From the cell containing the given text, extract its center point as [X, Y] coordinate. 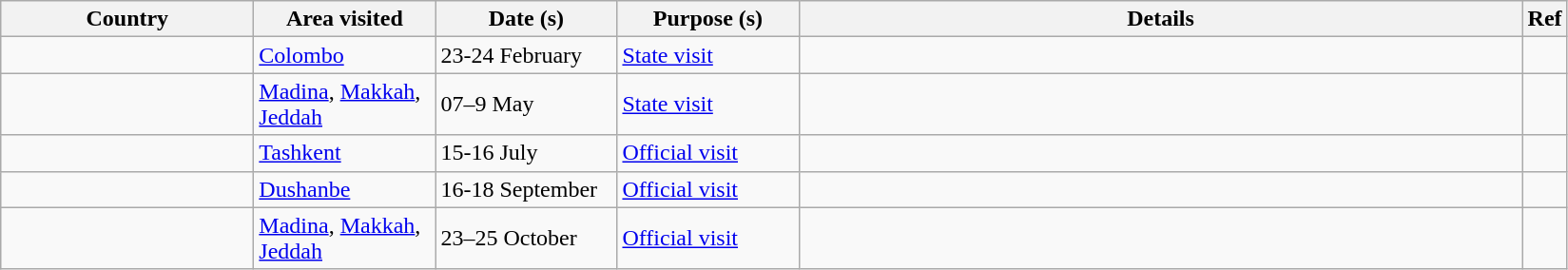
Tashkent [344, 153]
Purpose (s) [707, 19]
23–25 October [527, 238]
Dushanbe [344, 189]
15-16 July [527, 153]
07–9 May [527, 105]
Ref [1544, 19]
Colombo [344, 55]
Area visited [344, 19]
23-24 February [527, 55]
Country [127, 19]
Date (s) [527, 19]
Details [1160, 19]
16-18 September [527, 189]
